Determine the [X, Y] coordinate at the center of the cell enclosing the given text.  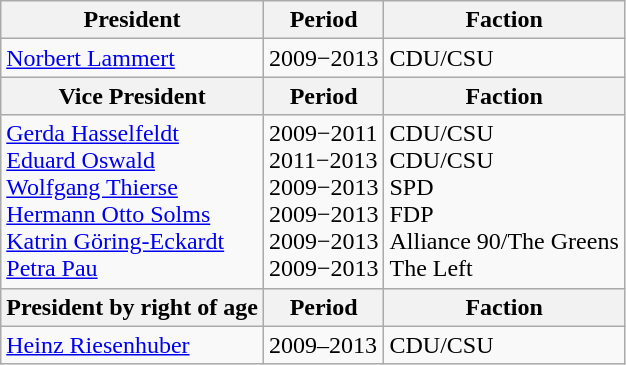
2009−2013 [324, 58]
President by right of age [132, 307]
Norbert Lammert [132, 58]
Gerda HasselfeldtEduard OswaldWolfgang ThierseHermann Otto SolmsKatrin Göring-EckardtPetra Pau [132, 202]
CDU/CSUCDU/CSUSPDFDPAlliance 90/The GreensThe Left [504, 202]
2009−20112011−20132009−20132009−20132009−20132009−2013 [324, 202]
2009–2013 [324, 345]
President [132, 20]
Vice President [132, 96]
Heinz Riesenhuber [132, 345]
